From the cell containing the given text, extract its center point as [x, y] coordinate. 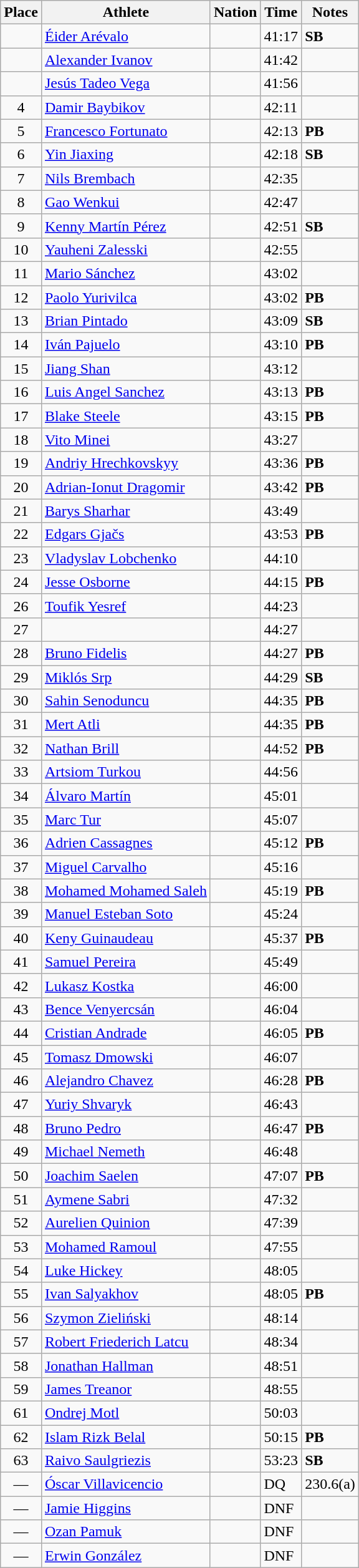
46:00 [281, 985]
Place [21, 12]
50:15 [281, 1436]
45 [21, 1057]
43:15 [281, 416]
46:48 [281, 1152]
Cristian Andrade [126, 1033]
28 [21, 653]
Aurelien Quinion [126, 1223]
18 [21, 440]
48:14 [281, 1318]
43:27 [281, 440]
53 [21, 1247]
23 [21, 558]
Jiang Shan [126, 369]
46:04 [281, 1009]
44:29 [281, 677]
Kenny Martín Pérez [126, 226]
12 [21, 298]
17 [21, 416]
37 [21, 867]
Mert Atli [126, 725]
Paolo Yurivilca [126, 298]
44:10 [281, 558]
42:11 [281, 107]
Artsiom Turkou [126, 772]
48 [21, 1128]
30 [21, 701]
55 [21, 1294]
Nathan Brill [126, 748]
43:09 [281, 321]
Adrian-Ionut Dragomir [126, 487]
Óscar Villavicencio [126, 1484]
Ivan Salyakhov [126, 1294]
Marc Tur [126, 820]
21 [21, 511]
45:07 [281, 820]
42 [21, 985]
32 [21, 748]
Brian Pintado [126, 321]
46:43 [281, 1105]
40 [21, 938]
47:55 [281, 1247]
Ozan Pamuk [126, 1532]
57 [21, 1342]
45:12 [281, 843]
Erwin González [126, 1556]
Bruno Fidelis [126, 653]
61 [21, 1413]
44:23 [281, 606]
41 [21, 962]
47:07 [281, 1176]
Islam Rizk Belal [126, 1436]
Mohamed Mohamed Saleh [126, 891]
James Treanor [126, 1389]
Nils Brembach [126, 178]
42:55 [281, 249]
47:32 [281, 1199]
Blake Steele [126, 416]
Samuel Pereira [126, 962]
43:49 [281, 511]
6 [21, 155]
42:13 [281, 131]
52 [21, 1223]
47 [21, 1105]
4 [21, 107]
Luis Angel Sanchez [126, 392]
Sahin Senoduncu [126, 701]
Yuriy Shvaryk [126, 1105]
Nation [235, 12]
48:55 [281, 1389]
24 [21, 582]
7 [21, 178]
Andriy Hrechkovskyy [126, 463]
Jamie Higgins [126, 1508]
35 [21, 820]
38 [21, 891]
Mohamed Ramoul [126, 1247]
45:19 [281, 891]
Adrien Cassagnes [126, 843]
Athlete [126, 12]
48:51 [281, 1365]
Manuel Esteban Soto [126, 914]
63 [21, 1461]
50 [21, 1176]
Alejandro Chavez [126, 1081]
Miklós Srp [126, 677]
44:52 [281, 748]
15 [21, 369]
Aymene Sabri [126, 1199]
45:01 [281, 796]
43:12 [281, 369]
58 [21, 1365]
19 [21, 463]
230.6(a) [330, 1484]
36 [21, 843]
Iván Pajuelo [126, 345]
43:36 [281, 463]
42:35 [281, 178]
DQ [281, 1484]
59 [21, 1389]
46:47 [281, 1128]
Lukasz Kostka [126, 985]
Vladyslav Lobchenko [126, 558]
43:10 [281, 345]
43:13 [281, 392]
34 [21, 796]
Tomasz Dmowski [126, 1057]
45:49 [281, 962]
Jonathan Hallman [126, 1365]
46:05 [281, 1033]
Bence Venyercsán [126, 1009]
39 [21, 914]
Francesco Fortunato [126, 131]
8 [21, 202]
44:56 [281, 772]
46 [21, 1081]
41:42 [281, 60]
41:56 [281, 84]
Michael Nemeth [126, 1152]
Álvaro Martín [126, 796]
9 [21, 226]
47:39 [281, 1223]
Notes [330, 12]
14 [21, 345]
42:47 [281, 202]
5 [21, 131]
Luke Hickey [126, 1270]
Toufik Yesref [126, 606]
Jesse Osborne [126, 582]
54 [21, 1270]
Yauheni Zalesski [126, 249]
43:53 [281, 535]
62 [21, 1436]
56 [21, 1318]
49 [21, 1152]
Joachim Saelen [126, 1176]
Ondrej Motl [126, 1413]
45:16 [281, 867]
Yin Jiaxing [126, 155]
Vito Minei [126, 440]
Damir Baybikov [126, 107]
Miguel Carvalho [126, 867]
Raivo Saulgriezis [126, 1461]
Szymon Zieliński [126, 1318]
27 [21, 629]
Éider Arévalo [126, 36]
42:51 [281, 226]
20 [21, 487]
44 [21, 1033]
46:28 [281, 1081]
43:42 [281, 487]
51 [21, 1199]
Alexander Ivanov [126, 60]
29 [21, 677]
48:34 [281, 1342]
46:07 [281, 1057]
10 [21, 249]
44:15 [281, 582]
13 [21, 321]
45:37 [281, 938]
Robert Friederich Latcu [126, 1342]
43 [21, 1009]
53:23 [281, 1461]
41:17 [281, 36]
Barys Sharhar [126, 511]
Keny Guinaudeau [126, 938]
22 [21, 535]
50:03 [281, 1413]
26 [21, 606]
33 [21, 772]
Gao Wenkui [126, 202]
31 [21, 725]
Edgars Gjačs [126, 535]
Mario Sánchez [126, 273]
Bruno Pedro [126, 1128]
Jesús Tadeo Vega [126, 84]
42:18 [281, 155]
11 [21, 273]
Time [281, 12]
45:24 [281, 914]
16 [21, 392]
